Return [x, y] of the center of cell containing provided text 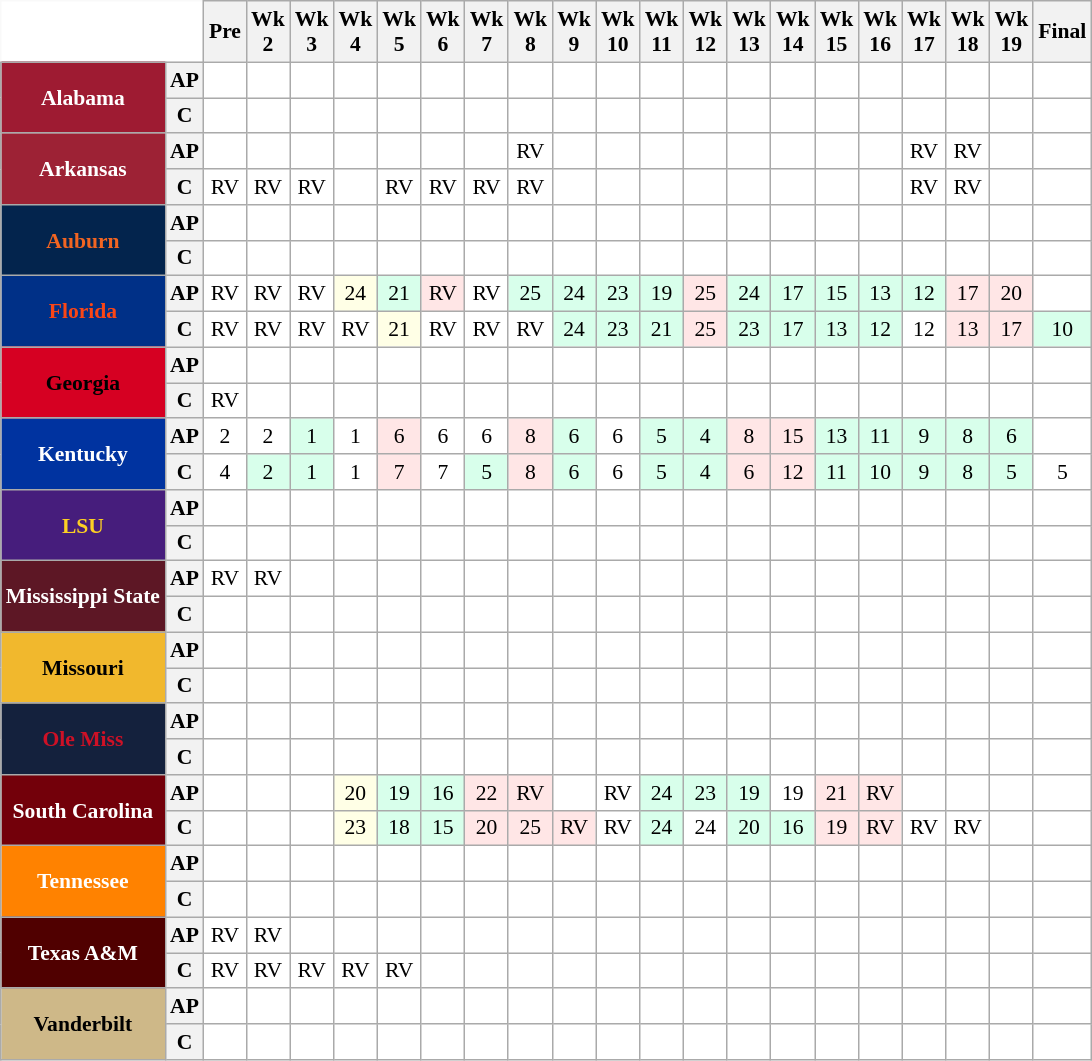
Wk10 [618, 32]
Tennessee [83, 882]
Georgia [83, 382]
Wk15 [837, 32]
Wk8 [530, 32]
Wk18 [968, 32]
Wk11 [662, 32]
LSU [83, 526]
Florida [83, 312]
Kentucky [83, 454]
Wk4 [355, 32]
Wk2 [268, 32]
Wk14 [793, 32]
Arkansas [83, 170]
Vanderbilt [83, 1024]
18 [399, 828]
Missouri [83, 668]
Ole Miss [83, 740]
Wk13 [749, 32]
South Carolina [83, 810]
Wk7 [487, 32]
22 [487, 793]
Final [1062, 32]
Wk12 [705, 32]
Wk3 [312, 32]
Wk16 [880, 32]
Wk9 [574, 32]
Wk17 [924, 32]
Alabama [83, 98]
Wk6 [443, 32]
Wk5 [399, 32]
Pre [225, 32]
Texas A&M [83, 952]
Wk19 [1012, 32]
Auburn [83, 240]
Mississippi State [83, 596]
